Scan for the cell matching the given text and deliver its (x, y) coordinate at center. 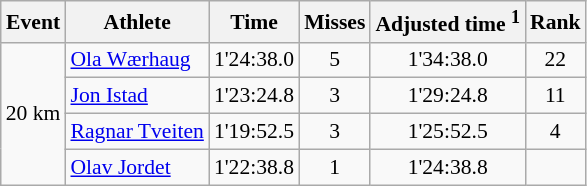
1'19:52.5 (254, 132)
1'24:38.0 (254, 60)
Event (34, 22)
Ragnar Tveiten (136, 132)
1 (334, 167)
1'29:24.8 (448, 96)
Olav Jordet (136, 167)
Time (254, 22)
Ola Wærhaug (136, 60)
Rank (556, 22)
1'24:38.8 (448, 167)
5 (334, 60)
1'22:38.8 (254, 167)
Misses (334, 22)
4 (556, 132)
Athlete (136, 22)
1'23:24.8 (254, 96)
1'34:38.0 (448, 60)
Adjusted time 1 (448, 22)
1'25:52.5 (448, 132)
22 (556, 60)
20 km (34, 113)
Jon Istad (136, 96)
11 (556, 96)
